Find where the given text appears and provide that cell's center as [X, Y] coordinate. 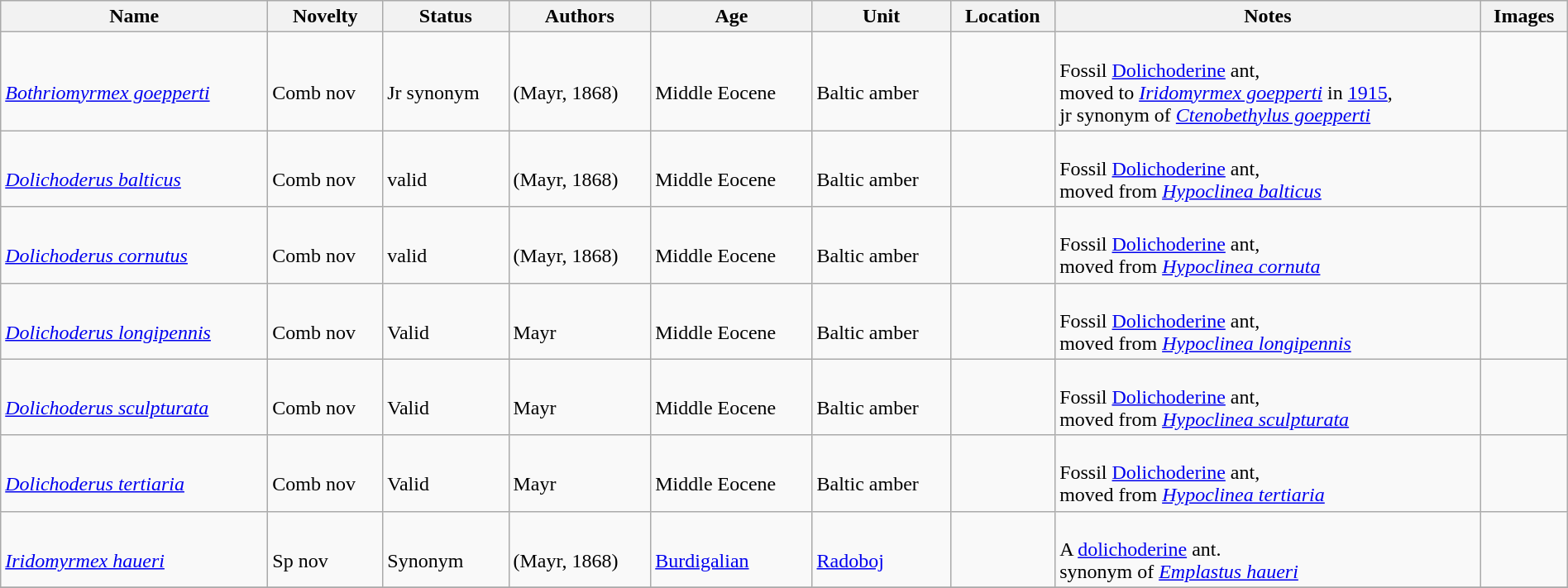
Unit [882, 17]
Age [731, 17]
A dolichoderine ant. synonym of Emplastus haueri [1269, 549]
Dolichoderus balticus [134, 169]
Name [134, 17]
Fossil Dolichoderine ant, moved from Hypoclinea balticus [1269, 169]
Location [1002, 17]
Radoboj [882, 549]
Burdigalian [731, 549]
Bothriomyrmex goepperti [134, 81]
Dolichoderus cornutus [134, 245]
Fossil Dolichoderine ant, moved from Hypoclinea longipennis [1269, 321]
Sp nov [326, 549]
Notes [1269, 17]
Fossil Dolichoderine ant, moved from Hypoclinea sculpturata [1269, 397]
Fossil Dolichoderine ant, moved from Hypoclinea cornuta [1269, 245]
Dolichoderus longipennis [134, 321]
Fossil Dolichoderine ant, moved from Hypoclinea tertiaria [1269, 473]
Status [446, 17]
Dolichoderus sculpturata [134, 397]
Images [1523, 17]
Synonym [446, 549]
Novelty [326, 17]
Iridomyrmex haueri [134, 549]
Jr synonym [446, 81]
Authors [580, 17]
Dolichoderus tertiaria [134, 473]
Fossil Dolichoderine ant, moved to Iridomyrmex goepperti in 1915, jr synonym of Ctenobethylus goepperti [1269, 81]
